Output the [X, Y] coordinate of the center of the cell containing the given text.  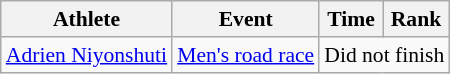
Adrien Niyonshuti [86, 55]
Time [350, 19]
Athlete [86, 19]
Did not finish [384, 55]
Event [246, 19]
Men's road race [246, 55]
Rank [416, 19]
